Search for the cell housing the specified text and yield its [x, y] center coordinate. 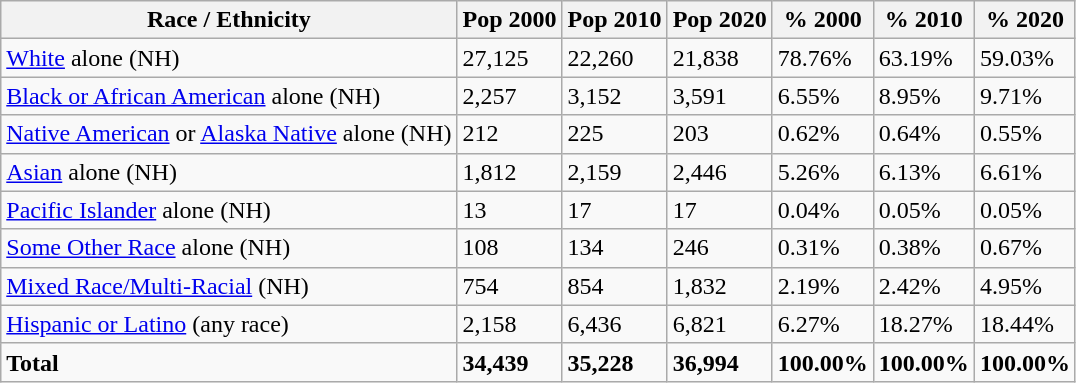
0.55% [1024, 134]
21,838 [720, 58]
63.19% [924, 58]
Race / Ethnicity [229, 20]
13 [510, 210]
Pop 2000 [510, 20]
203 [720, 134]
6.13% [924, 172]
Mixed Race/Multi-Racial (NH) [229, 286]
% 2020 [1024, 20]
2,158 [510, 324]
18.44% [1024, 324]
225 [614, 134]
% 2010 [924, 20]
3,152 [614, 96]
854 [614, 286]
36,994 [720, 362]
1,832 [720, 286]
246 [720, 248]
35,228 [614, 362]
0.04% [822, 210]
2,257 [510, 96]
0.67% [1024, 248]
0.64% [924, 134]
2,159 [614, 172]
White alone (NH) [229, 58]
22,260 [614, 58]
8.95% [924, 96]
754 [510, 286]
0.38% [924, 248]
3,591 [720, 96]
Pop 2010 [614, 20]
6.27% [822, 324]
59.03% [1024, 58]
78.76% [822, 58]
0.62% [822, 134]
9.71% [1024, 96]
6,821 [720, 324]
134 [614, 248]
27,125 [510, 58]
2,446 [720, 172]
2.42% [924, 286]
Total [229, 362]
Some Other Race alone (NH) [229, 248]
2.19% [822, 286]
Hispanic or Latino (any race) [229, 324]
6.61% [1024, 172]
5.26% [822, 172]
0.31% [822, 248]
Black or African American alone (NH) [229, 96]
34,439 [510, 362]
6.55% [822, 96]
108 [510, 248]
18.27% [924, 324]
% 2000 [822, 20]
Asian alone (NH) [229, 172]
6,436 [614, 324]
212 [510, 134]
4.95% [1024, 286]
Pop 2020 [720, 20]
Pacific Islander alone (NH) [229, 210]
1,812 [510, 172]
Native American or Alaska Native alone (NH) [229, 134]
